Return (x, y) of the center of cell containing provided text 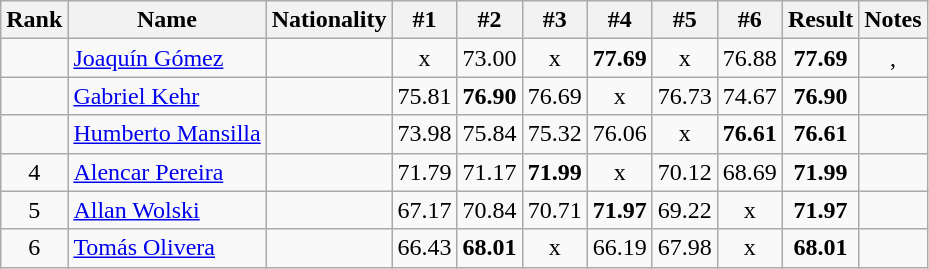
6 (34, 248)
75.84 (490, 134)
Alencar Pereira (167, 172)
70.71 (554, 210)
Result (820, 20)
69.22 (684, 210)
Name (167, 20)
, (893, 58)
71.79 (424, 172)
74.67 (750, 96)
4 (34, 172)
Rank (34, 20)
76.69 (554, 96)
66.19 (620, 248)
67.17 (424, 210)
68.69 (750, 172)
75.32 (554, 134)
70.84 (490, 210)
Gabriel Kehr (167, 96)
#4 (620, 20)
76.06 (620, 134)
71.17 (490, 172)
76.88 (750, 58)
70.12 (684, 172)
Humberto Mansilla (167, 134)
66.43 (424, 248)
Notes (893, 20)
#2 (490, 20)
#6 (750, 20)
73.98 (424, 134)
Nationality (329, 20)
Joaquín Gómez (167, 58)
73.00 (490, 58)
76.73 (684, 96)
Tomás Olivera (167, 248)
#5 (684, 20)
75.81 (424, 96)
#1 (424, 20)
#3 (554, 20)
5 (34, 210)
Allan Wolski (167, 210)
67.98 (684, 248)
